From the cell containing the given text, extract its center point as (x, y) coordinate. 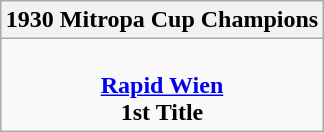
1930 Mitropa Cup Champions (162, 20)
Rapid Wien 1st Title (162, 85)
